Pinpoint the cell where the given text exists, returning its [x, y] midpoint coordinate. 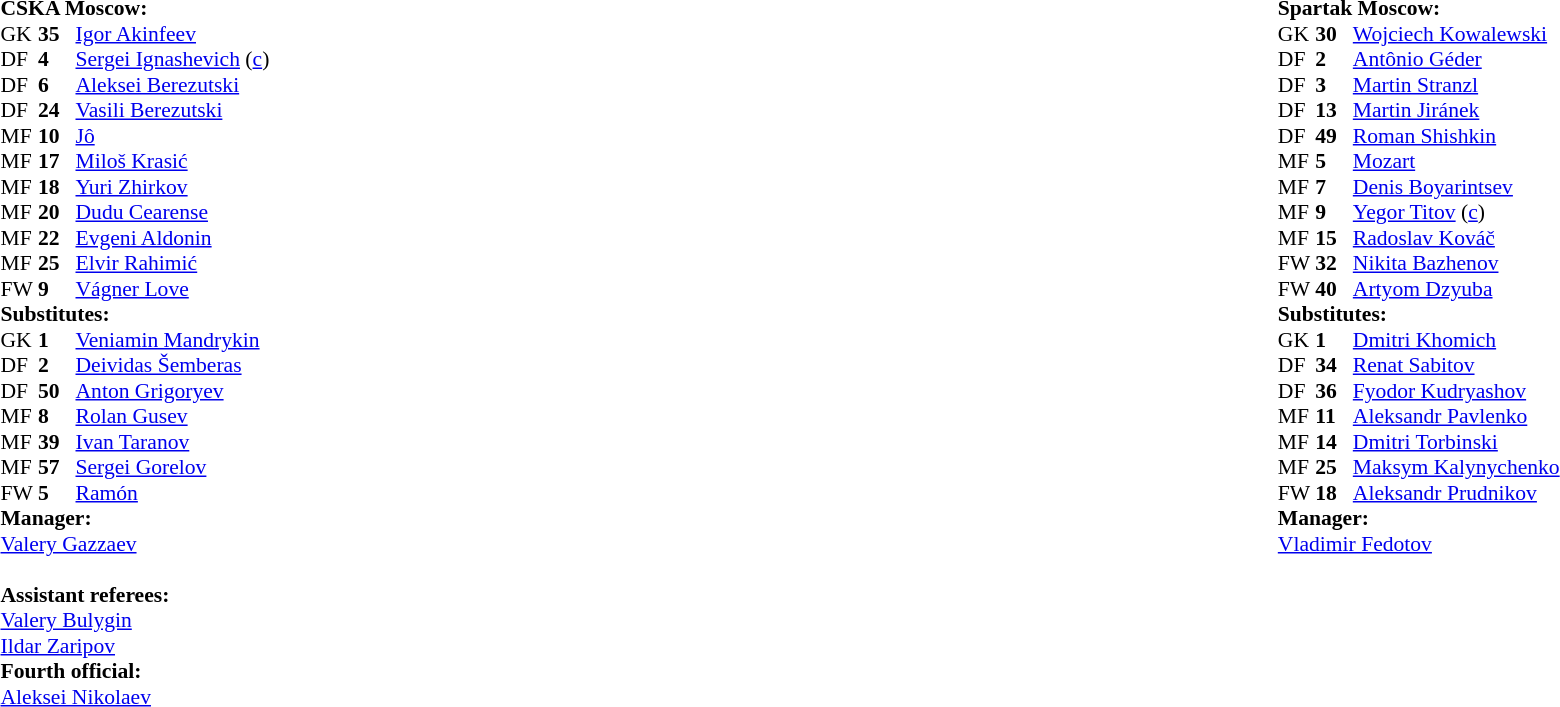
22 [57, 238]
Dmitri Khomich [1456, 340]
Vasili Berezutski [173, 111]
39 [57, 442]
Vladimir Fedotov [1419, 544]
Maksym Kalynychenko [1456, 467]
Veniamin Mandrykin [173, 340]
Dmitri Torbinski [1456, 442]
17 [57, 161]
Wojciech Kowalewski [1456, 34]
Aleksei Berezutski [173, 85]
Martin Jiránek [1456, 111]
40 [1334, 289]
20 [57, 213]
Vágner Love [173, 289]
49 [1334, 136]
7 [1334, 187]
Elvir Rahimić [173, 263]
6 [57, 85]
50 [57, 391]
Martin Stranzl [1456, 85]
Denis Boyarintsev [1456, 187]
Antônio Géder [1456, 59]
Nikita Bazhenov [1456, 263]
34 [1334, 365]
35 [57, 34]
Ramón [173, 493]
Yuri Zhirkov [173, 187]
4 [57, 59]
Miloš Krasić [173, 161]
Deividas Šemberas [173, 365]
14 [1334, 442]
Dudu Cearense [173, 213]
Rolan Gusev [173, 417]
Roman Shishkin [1456, 136]
Aleksandr Pavlenko [1456, 417]
Artyom Dzyuba [1456, 289]
Renat Sabitov [1456, 365]
57 [57, 467]
15 [1334, 238]
Yegor Titov (c) [1456, 213]
Jô [173, 136]
Mozart [1456, 161]
Fyodor Kudryashov [1456, 391]
Evgeni Aldonin [173, 238]
30 [1334, 34]
32 [1334, 263]
10 [57, 136]
11 [1334, 417]
Ivan Taranov [173, 442]
Radoslav Kováč [1456, 238]
8 [57, 417]
Aleksandr Prudnikov [1456, 493]
Anton Grigoryev [173, 391]
Igor Akinfeev [173, 34]
36 [1334, 391]
13 [1334, 111]
3 [1334, 85]
24 [57, 111]
Sergei Ignashevich (c) [173, 59]
Sergei Gorelov [173, 467]
